Return the [x, y] coordinate for the center point of the cell that contains the specified text.  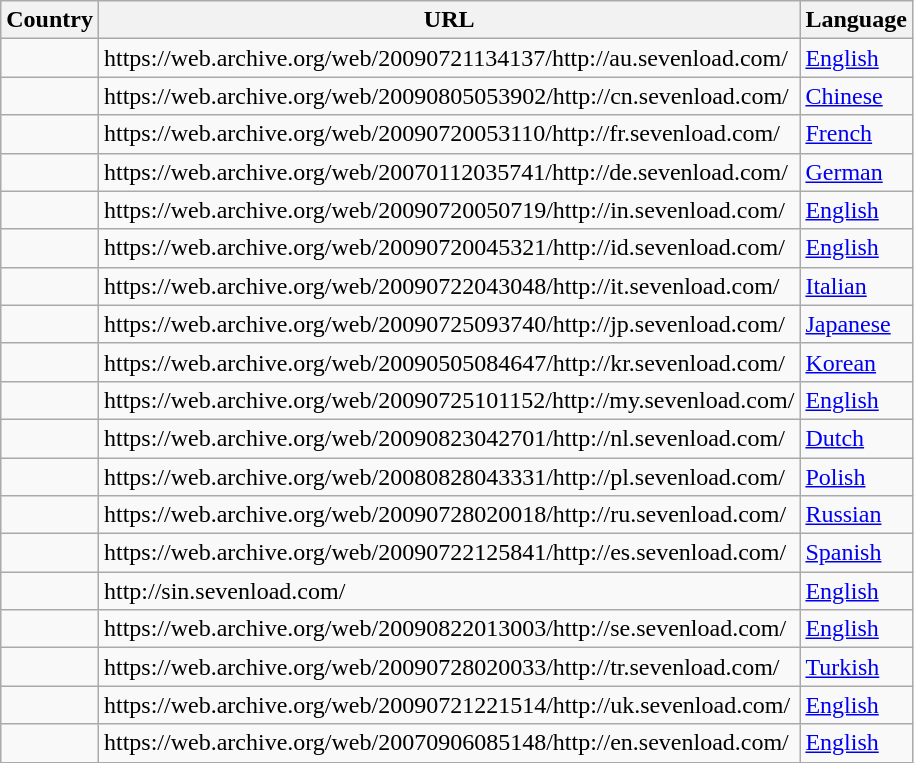
https://web.archive.org/web/20070906085148/http://en.sevenload.com/ [448, 743]
https://web.archive.org/web/20090728020018/http://ru.sevenload.com/ [448, 515]
Dutch [856, 438]
https://web.archive.org/web/20090505084647/http://kr.sevenload.com/ [448, 362]
French [856, 134]
https://web.archive.org/web/20090721134137/http://au.sevenload.com/ [448, 58]
Korean [856, 362]
https://web.archive.org/web/20080828043331/http://pl.sevenload.com/ [448, 477]
Spanish [856, 553]
https://web.archive.org/web/20090725101152/http://my.sevenload.com/ [448, 400]
German [856, 172]
https://web.archive.org/web/20090822013003/http://se.sevenload.com/ [448, 629]
URL [448, 20]
https://web.archive.org/web/20090725093740/http://jp.sevenload.com/ [448, 324]
Chinese [856, 96]
https://web.archive.org/web/20090805053902/http://cn.sevenload.com/ [448, 96]
Turkish [856, 667]
Language [856, 20]
Japanese [856, 324]
Italian [856, 286]
https://web.archive.org/web/20070112035741/http://de.sevenload.com/ [448, 172]
https://web.archive.org/web/20090823042701/http://nl.sevenload.com/ [448, 438]
Country [50, 20]
https://web.archive.org/web/20090722125841/http://es.sevenload.com/ [448, 553]
Polish [856, 477]
https://web.archive.org/web/20090728020033/http://tr.sevenload.com/ [448, 667]
Russian [856, 515]
https://web.archive.org/web/20090720050719/http://in.sevenload.com/ [448, 210]
http://sin.sevenload.com/ [448, 591]
https://web.archive.org/web/20090722043048/http://it.sevenload.com/ [448, 286]
https://web.archive.org/web/20090720045321/http://id.sevenload.com/ [448, 248]
https://web.archive.org/web/20090721221514/http://uk.sevenload.com/ [448, 705]
https://web.archive.org/web/20090720053110/http://fr.sevenload.com/ [448, 134]
